Output the [X, Y] coordinate of the center of the cell containing the given text.  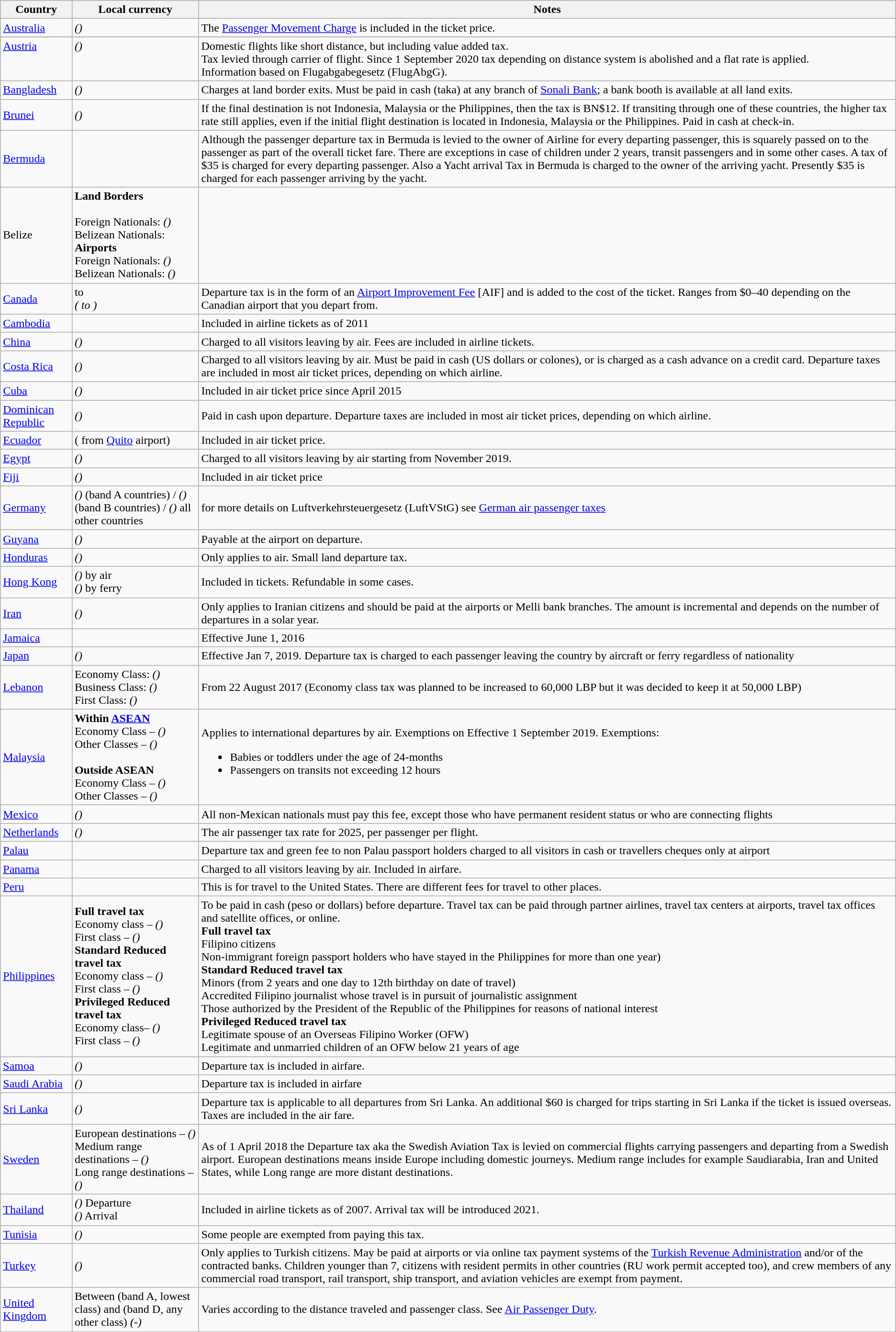
Egypt [36, 459]
Austria [36, 59]
Effective Jan 7, 2019. Departure tax is charged to each passenger leaving the country by aircraft or ferry regardless of nationality [547, 656]
Jamaica [36, 638]
Canada [36, 299]
() by air () by ferry [135, 582]
The Passenger Movement Charge is included in the ticket price. [547, 28]
Belize [36, 235]
Charged to all visitors leaving by air. Fees are included in airline tickets. [547, 341]
Charges at land border exits. Must be paid in cash (taka) at any branch of Sonali Bank; a bank booth is available at all land exits. [547, 90]
Australia [36, 28]
The air passenger tax rate for 2025, per passenger per flight. [547, 832]
Varies according to the distance traveled and passenger class. See Air Passenger Duty. [547, 1309]
Thailand [36, 1209]
This is for travel to the United States. There are different fees for travel to other places. [547, 887]
Included in air ticket price since April 2015 [547, 391]
Economy Class: ()Business Class: ()First Class: () [135, 687]
Cambodia [36, 323]
Honduras [36, 557]
Iran [36, 613]
European destinations – ()Medium range destinations – ()Long range destinations – () [135, 1159]
Germany [36, 508]
Ecuador [36, 440]
Charged to all visitors leaving by air starting from November 2019. [547, 459]
Included in airline tickets as of 2011 [547, 323]
United Kingdom [36, 1309]
Brunei [36, 115]
Bermuda [36, 159]
Peru [36, 887]
Sri Lanka [36, 1109]
to ( to ) [135, 299]
Malaysia [36, 757]
() Departure () Arrival [135, 1209]
Notes [547, 10]
Hong Kong [36, 582]
Palau [36, 850]
Local currency [135, 10]
Only applies to air. Small land departure tax. [547, 557]
Philippines [36, 977]
Included in air ticket price. [547, 440]
Paid in cash upon departure. Departure taxes are included in most air ticket prices, depending on which airline. [547, 416]
Charged to all visitors leaving by air. Included in airfare. [547, 869]
Within ASEANEconomy Class – ()Other Classes – ()Outside ASEANEconomy Class – () Other Classes – () [135, 757]
All non-Mexican nationals must pay this fee, except those who have permanent resident status or who are connecting flights [547, 814]
Mexico [36, 814]
Japan [36, 656]
China [36, 341]
Bangladesh [36, 90]
Included in tickets. Refundable in some cases. [547, 582]
Netherlands [36, 832]
Included in air ticket price [547, 477]
From 22 August 2017 (Economy class tax was planned to be increased to 60,000 LBP but it was decided to keep it at 50,000 LBP) [547, 687]
Costa Rica [36, 366]
for more details on Luftverkehrsteuergesetz (LuftVStG) see German air passenger taxes [547, 508]
Land BordersForeign Nationals: () Belizean Nationals: Airports Foreign Nationals: () Belizean Nationals: () [135, 235]
Guyana [36, 539]
Cuba [36, 391]
Effective June 1, 2016 [547, 638]
Payable at the airport on departure. [547, 539]
Departure tax and green fee to non Palau passport holders charged to all visitors in cash or travellers cheques only at airport [547, 850]
Departure tax is included in airfare. [547, 1066]
Panama [36, 869]
Sweden [36, 1159]
() (band A countries) / ()(band B countries) / () all other countries [135, 508]
Samoa [36, 1066]
Turkey [36, 1265]
Lebanon [36, 687]
Fiji [36, 477]
Saudi Arabia [36, 1084]
Tunisia [36, 1234]
( from Quito airport) [135, 440]
Some people are exempted from paying this tax. [547, 1234]
Country [36, 10]
Departure tax is included in airfare [547, 1084]
Dominican Republic [36, 416]
Between (band A, lowest class) and (band D, any other class) (-) [135, 1309]
Included in airline tickets as of 2007. Arrival tax will be introduced 2021. [547, 1209]
